Determine the (x, y) coordinate at the center of the cell enclosing the given text.  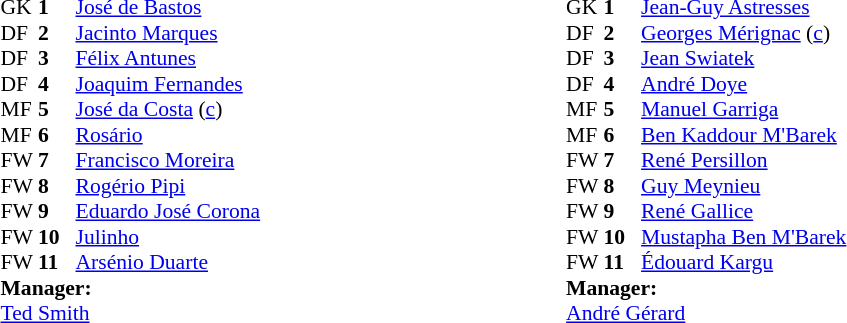
André Doye (744, 84)
Arsénio Duarte (168, 263)
Georges Mérignac (c) (744, 33)
Ben Kaddour M'Barek (744, 135)
Mustapha Ben M'Barek (744, 237)
Félix Antunes (168, 59)
Édouard Kargu (744, 263)
Joaquim Fernandes (168, 84)
Guy Meynieu (744, 186)
Rosário (168, 135)
Francisco Moreira (168, 161)
Rogério Pipi (168, 186)
René Persillon (744, 161)
Jean Swiatek (744, 59)
Eduardo José Corona (168, 211)
Manuel Garriga (744, 109)
José da Costa (c) (168, 109)
Jacinto Marques (168, 33)
Julinho (168, 237)
René Gallice (744, 211)
